Return (x, y) of the center of cell containing provided text 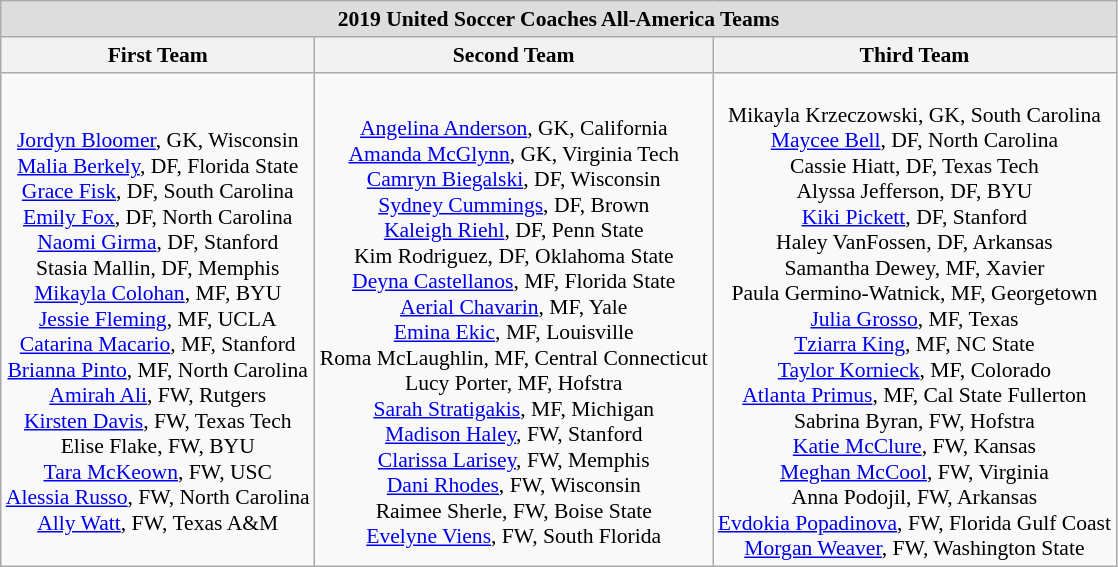
First Team (158, 55)
Third Team (914, 55)
2019 United Soccer Coaches All-America Teams (558, 19)
Second Team (514, 55)
